Search for the cell housing the specified text and yield its [x, y] center coordinate. 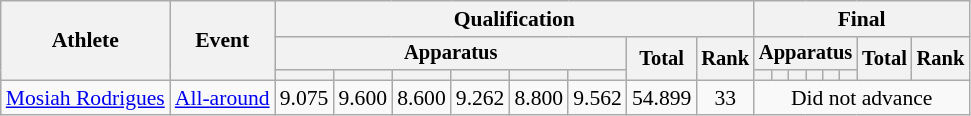
8.800 [538, 98]
Did not advance [862, 98]
Event [222, 40]
Qualification [514, 19]
Mosiah Rodrigues [86, 98]
8.600 [422, 98]
33 [725, 98]
54.899 [662, 98]
9.562 [598, 98]
Final [862, 19]
9.262 [480, 98]
Athlete [86, 40]
9.600 [362, 98]
9.075 [304, 98]
All-around [222, 98]
